Extract the [X, Y] coordinate from the center of the cell holding the provided text.  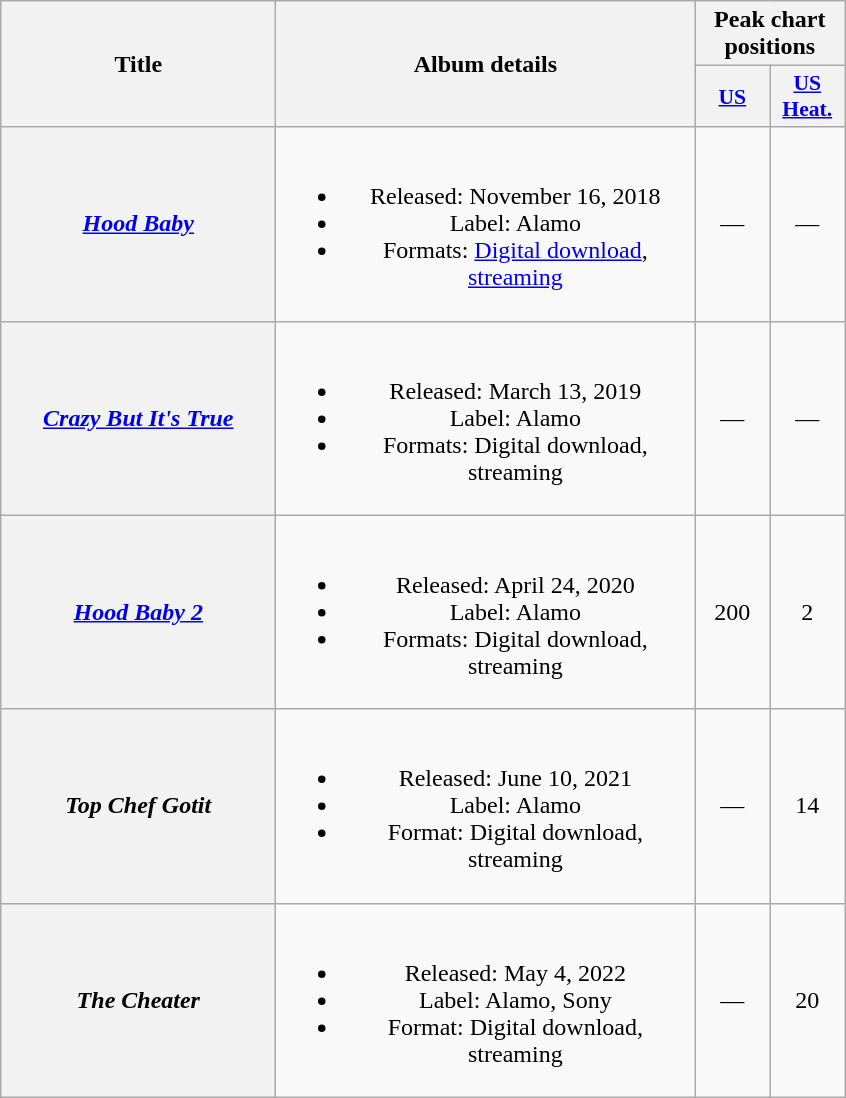
Peak chart positions [770, 34]
2 [808, 612]
Released: November 16, 2018Label: AlamoFormats: Digital download, streaming [486, 224]
Hood Baby [138, 224]
200 [732, 612]
Released: May 4, 2022Label: Alamo, SonyFormat: Digital download, streaming [486, 1000]
Crazy But It's True [138, 418]
Released: March 13, 2019Label: AlamoFormats: Digital download, streaming [486, 418]
US [732, 96]
20 [808, 1000]
Title [138, 64]
14 [808, 806]
Hood Baby 2 [138, 612]
Released: June 10, 2021Label: AlamoFormat: Digital download, streaming [486, 806]
Top Chef Gotit [138, 806]
USHeat. [808, 96]
The Cheater [138, 1000]
Released: April 24, 2020Label: AlamoFormats: Digital download, streaming [486, 612]
Album details [486, 64]
